Identify which cell holds the provided text, then report its [X, Y] central coordinate. 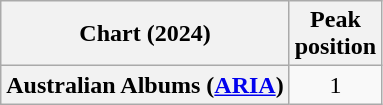
Australian Albums (ARIA) [145, 85]
Peakposition [335, 34]
Chart (2024) [145, 34]
1 [335, 85]
